Capture the cell that displays the provided text and extract its (x, y) central coordinate. 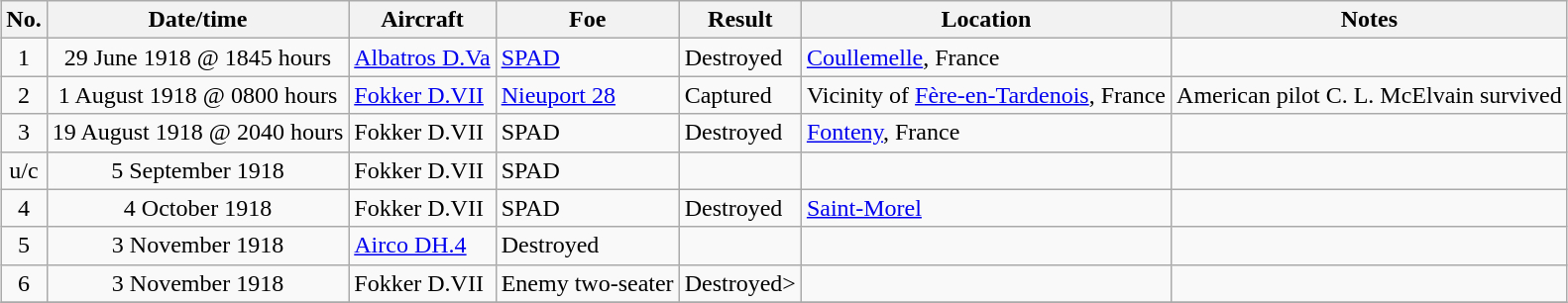
4 October 1918 (198, 208)
5 (24, 246)
Destroyed> (739, 283)
u/c (24, 170)
6 (24, 283)
2 (24, 95)
No. (24, 20)
Fonteny, France (985, 133)
Airco DH.4 (422, 246)
5 September 1918 (198, 170)
Captured (739, 95)
Aircraft (422, 20)
Enemy two-seater (587, 283)
Nieuport 28 (587, 95)
Result (739, 20)
Notes (1370, 20)
American pilot C. L. McElvain survived (1370, 95)
29 June 1918 @ 1845 hours (198, 57)
Albatros D.Va (422, 57)
Location (985, 20)
4 (24, 208)
Date/time (198, 20)
Vicinity of Fère-en-Tardenois, France (985, 95)
Coullemelle, France (985, 57)
1 August 1918 @ 0800 hours (198, 95)
Foe (587, 20)
Saint-Morel (985, 208)
3 (24, 133)
19 August 1918 @ 2040 hours (198, 133)
1 (24, 57)
